Search for the cell housing the specified text and yield its [x, y] center coordinate. 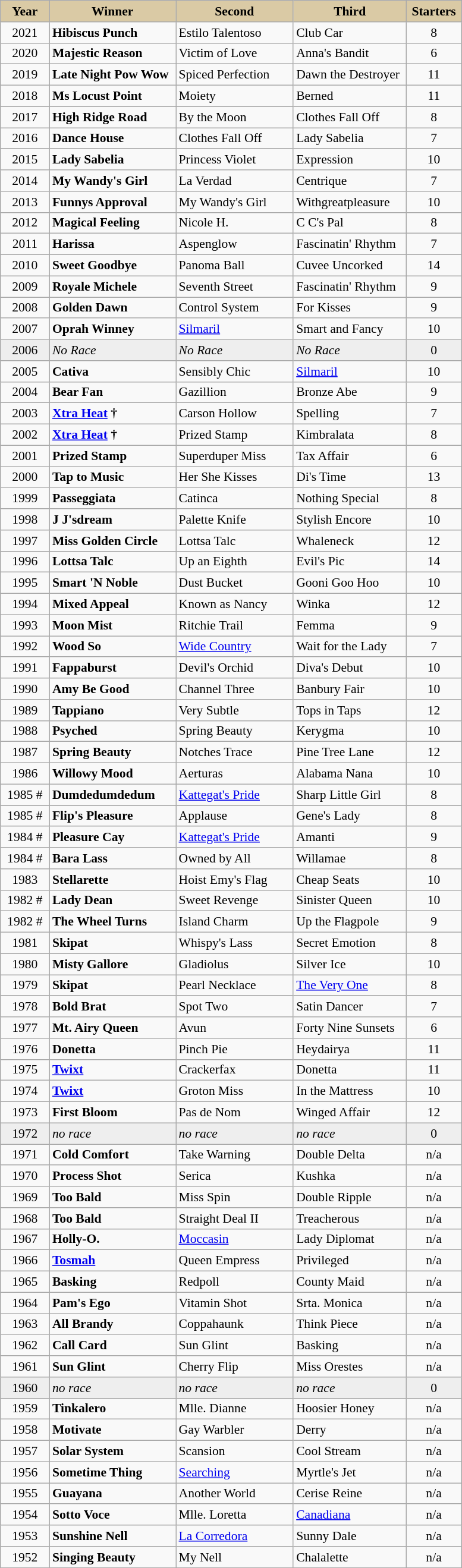
Hibiscus Punch [113, 33]
Psyched [113, 731]
1986 [25, 774]
Vitamin Shot [235, 1303]
Mt. Airy Queen [113, 1028]
Nicole H. [235, 223]
Tappiano [113, 710]
Pleasure Cay [113, 837]
Mlle. Dianne [235, 1409]
Pas de Nom [235, 1113]
Winka [350, 604]
Centrique [350, 181]
Avun [235, 1028]
1969 [25, 1197]
2014 [25, 181]
2012 [25, 223]
1976 [25, 1049]
2006 [25, 350]
Mixed Appeal [113, 604]
High Ridge Road [113, 117]
Femma [350, 625]
2011 [25, 244]
Ritchie Trail [235, 625]
Sunny Dale [350, 1536]
1965 [25, 1282]
1978 [25, 1007]
Passeggiata [113, 499]
Expression [350, 160]
For Kisses [350, 308]
Redpoll [235, 1282]
1967 [25, 1239]
2010 [25, 266]
1981 [25, 943]
The Wheel Turns [113, 922]
Stellarette [113, 880]
Cerise Reine [350, 1494]
Moccasin [235, 1239]
1974 [25, 1091]
Owned by All [235, 858]
Up the Flagpole [350, 922]
The Very One [350, 985]
Pearl Necklace [235, 985]
Bold Brat [113, 1007]
Kerygma [350, 731]
Nothing Special [350, 499]
Spelling [350, 414]
1959 [25, 1409]
1979 [25, 985]
Dust Bucket [235, 583]
Tosmah [113, 1261]
1970 [25, 1176]
Think Piece [350, 1324]
Sweet Revenge [235, 901]
Gazillion [235, 392]
Second [235, 11]
Majestic Reason [113, 53]
Stylish Encore [350, 519]
Serica [235, 1176]
Carson Hollow [235, 414]
Crackerfax [235, 1070]
1980 [25, 964]
Channel Three [235, 689]
La Corredora [235, 1536]
1962 [25, 1346]
1961 [25, 1367]
Hoist Emy's Flag [235, 880]
Sensibly Chic [235, 371]
Sharp Little Girl [350, 795]
Groton Miss [235, 1091]
Amanti [350, 837]
1956 [25, 1472]
Known as Nancy [235, 604]
Third [350, 11]
1968 [25, 1218]
2001 [25, 456]
Panoma Ball [235, 266]
1995 [25, 583]
Tops in Taps [350, 710]
1987 [25, 752]
Willowy Mood [113, 774]
Gooni Goo Hoo [350, 583]
1977 [25, 1028]
1996 [25, 562]
Miss Golden Circle [113, 541]
Amy Be Good [113, 689]
Process Shot [113, 1176]
Seventh Street [235, 286]
Very Subtle [235, 710]
Srta. Monica [350, 1303]
Searching [235, 1472]
La Verdad [235, 181]
Canadiana [350, 1515]
Princess Violet [235, 160]
Sunshine Nell [113, 1536]
Chalalette [350, 1557]
1988 [25, 731]
Cherry Flip [235, 1367]
Victim of Love [235, 53]
1989 [25, 710]
Oprah Winney [113, 329]
2005 [25, 371]
Bronze Abe [350, 392]
Miss Orestes [350, 1367]
Cativa [113, 371]
Myrtle's Jet [350, 1472]
2015 [25, 160]
Moiety [235, 96]
1975 [25, 1070]
Straight Deal II [235, 1218]
1960 [25, 1388]
Holly-O. [113, 1239]
Silver Ice [350, 964]
Cold Comfort [113, 1155]
1964 [25, 1303]
Bara Lass [113, 858]
Starters [434, 11]
County Maid [350, 1282]
Mlle. Loretta [235, 1515]
2003 [25, 414]
1992 [25, 647]
1994 [25, 604]
2016 [25, 138]
1952 [25, 1557]
Motivate [113, 1430]
Dawn the Destroyer [350, 75]
Withgreatpleasure [350, 202]
Lady Diplomat [350, 1239]
Sinister Queen [350, 901]
Applause [235, 816]
2000 [25, 477]
1957 [25, 1451]
Call Card [113, 1346]
Willamae [350, 858]
Control System [235, 308]
2008 [25, 308]
Club Car [350, 33]
2018 [25, 96]
Devil's Orchid [235, 668]
Cuvee Uncorked [350, 266]
Year [25, 11]
13 [434, 477]
J J'sdream [113, 519]
1955 [25, 1494]
C C's Pal [350, 223]
Gladiolus [235, 964]
1993 [25, 625]
Her She Kisses [235, 477]
Misty Gallore [113, 964]
Winner [113, 11]
Pinch Pie [235, 1049]
1990 [25, 689]
Golden Dawn [113, 308]
1972 [25, 1134]
1966 [25, 1261]
Evil's Pic [350, 562]
Kimbralata [350, 435]
First Bloom [113, 1113]
Smart and Fancy [350, 329]
Miss Spin [235, 1197]
2007 [25, 329]
1973 [25, 1113]
Guayana [113, 1494]
1997 [25, 541]
Magical Feeling [113, 223]
Di's Time [350, 477]
Sweet Goodbye [113, 266]
Banbury Fair [350, 689]
Alabama Nana [350, 774]
Aspenglow [235, 244]
Treacherous [350, 1218]
Pam's Ego [113, 1303]
Anna's Bandit [350, 53]
Privileged [350, 1261]
Winged Affair [350, 1113]
Sometime Thing [113, 1472]
Heydairya [350, 1049]
1998 [25, 519]
Forty Nine Sunsets [350, 1028]
2021 [25, 33]
Dance House [113, 138]
Gene's Lady [350, 816]
Funnys Approval [113, 202]
Double Ripple [350, 1197]
Dumdedumdedum [113, 795]
1971 [25, 1155]
Coppahaunk [235, 1324]
2004 [25, 392]
Gay Warbler [235, 1430]
Scansion [235, 1451]
Harissa [113, 244]
Double Delta [350, 1155]
Notches Trace [235, 752]
Wide Country [235, 647]
Fappaburst [113, 668]
Royale Michele [113, 286]
Singing Beauty [113, 1557]
Tax Affair [350, 456]
1954 [25, 1515]
Another World [235, 1494]
Cool Stream [350, 1451]
Lady Dean [113, 901]
Hoosier Honey [350, 1409]
Tinkalero [113, 1409]
In the Mattress [350, 1091]
Aerturas [235, 774]
Satin Dancer [350, 1007]
Ms Locust Point [113, 96]
Solar System [113, 1451]
Wait for the Lady [350, 647]
2002 [25, 435]
Superduper Miss [235, 456]
Pine Tree Lane [350, 752]
Moon Mist [113, 625]
Smart 'N Noble [113, 583]
Flip's Pleasure [113, 816]
Derry [350, 1430]
Spot Two [235, 1007]
1963 [25, 1324]
Bear Fan [113, 392]
1999 [25, 499]
Whispy's Lass [235, 943]
2009 [25, 286]
Island Charm [235, 922]
Wood So [113, 647]
Tap to Music [113, 477]
2020 [25, 53]
Estilo Talentoso [235, 33]
Queen Empress [235, 1261]
Cheap Seats [350, 880]
1991 [25, 668]
Sotto Voce [113, 1515]
Up an Eighth [235, 562]
My Nell [235, 1557]
By the Moon [235, 117]
Late Night Pow Wow [113, 75]
Catinca [235, 499]
Whaleneck [350, 541]
All Brandy [113, 1324]
Secret Emotion [350, 943]
2019 [25, 75]
1983 [25, 880]
1958 [25, 1430]
Spiced Perfection [235, 75]
Berned [350, 96]
2013 [25, 202]
1953 [25, 1536]
Palette Knife [235, 519]
Kushka [350, 1176]
Diva's Debut [350, 668]
Take Warning [235, 1155]
2017 [25, 117]
